Capture the cell that displays the provided text and extract its (x, y) central coordinate. 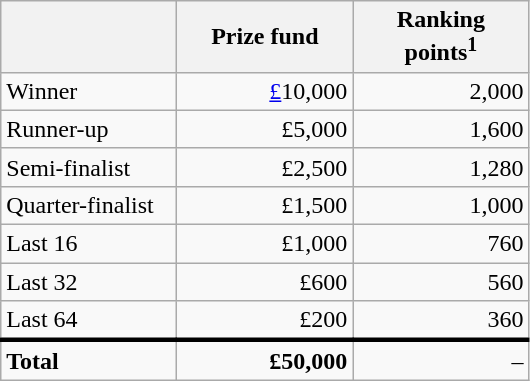
£200 (265, 321)
560 (441, 282)
2,000 (441, 91)
£5,000 (265, 129)
360 (441, 321)
£1,000 (265, 244)
£2,500 (265, 167)
Semi-finalist (89, 167)
Quarter-finalist (89, 205)
1,600 (441, 129)
Runner-up (89, 129)
£50,000 (265, 360)
Total (89, 360)
Last 64 (89, 321)
Ranking points1 (441, 37)
Winner (89, 91)
£600 (265, 282)
Last 32 (89, 282)
1,280 (441, 167)
£10,000 (265, 91)
Prize fund (265, 37)
1,000 (441, 205)
Last 16 (89, 244)
760 (441, 244)
£1,500 (265, 205)
– (441, 360)
